Provide the [X, Y] coordinate of the cell's center where the given text is located.  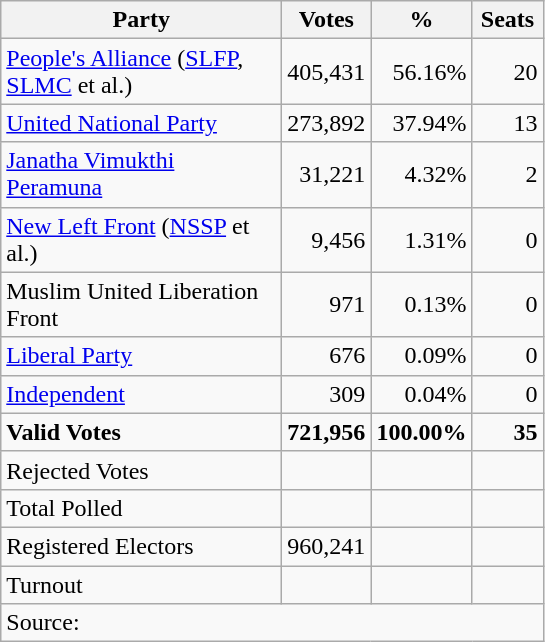
721,956 [326, 432]
% [422, 20]
Valid Votes [142, 432]
56.16% [422, 72]
United National Party [142, 123]
31,221 [326, 174]
273,892 [326, 123]
Party [142, 20]
676 [326, 356]
Votes [326, 20]
0.13% [422, 304]
Muslim United Liberation Front [142, 304]
Janatha Vimukthi Peramuna [142, 174]
Liberal Party [142, 356]
960,241 [326, 546]
35 [508, 432]
4.32% [422, 174]
0.04% [422, 394]
37.94% [422, 123]
Rejected Votes [142, 470]
20 [508, 72]
13 [508, 123]
309 [326, 394]
100.00% [422, 432]
Total Polled [142, 508]
Source: [272, 623]
9,456 [326, 240]
0.09% [422, 356]
New Left Front (NSSP et al.) [142, 240]
Independent [142, 394]
405,431 [326, 72]
Turnout [142, 585]
1.31% [422, 240]
Registered Electors [142, 546]
2 [508, 174]
People's Alliance (SLFP, SLMC et al.) [142, 72]
Seats [508, 20]
971 [326, 304]
